Scan for the cell matching the given text and deliver its (X, Y) coordinate at center. 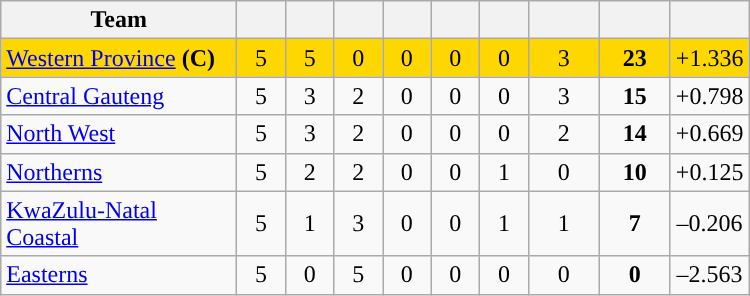
+1.336 (710, 58)
10 (634, 172)
Team (119, 20)
KwaZulu-Natal Coastal (119, 224)
North West (119, 134)
15 (634, 96)
23 (634, 58)
+0.669 (710, 134)
Central Gauteng (119, 96)
–0.206 (710, 224)
Western Province (C) (119, 58)
Northerns (119, 172)
+0.125 (710, 172)
7 (634, 224)
14 (634, 134)
+0.798 (710, 96)
–2.563 (710, 275)
Easterns (119, 275)
